Search for the cell housing the specified text and yield its [X, Y] center coordinate. 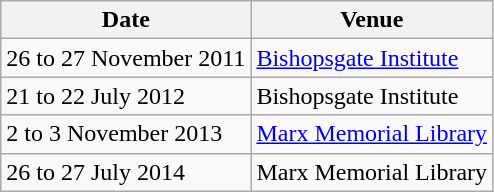
26 to 27 November 2011 [126, 58]
Date [126, 20]
Venue [372, 20]
21 to 22 July 2012 [126, 96]
26 to 27 July 2014 [126, 172]
2 to 3 November 2013 [126, 134]
